From the cell containing the given text, extract its center point as (x, y) coordinate. 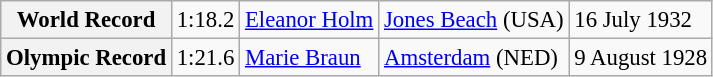
1:21.6 (205, 58)
1:18.2 (205, 20)
9 August 1928 (641, 58)
World Record (86, 20)
Jones Beach (USA) (474, 20)
Amsterdam (NED) (474, 58)
Eleanor Holm (310, 20)
16 July 1932 (641, 20)
Olympic Record (86, 58)
Marie Braun (310, 58)
